Output the [x, y] coordinate of the center of the cell containing the given text.  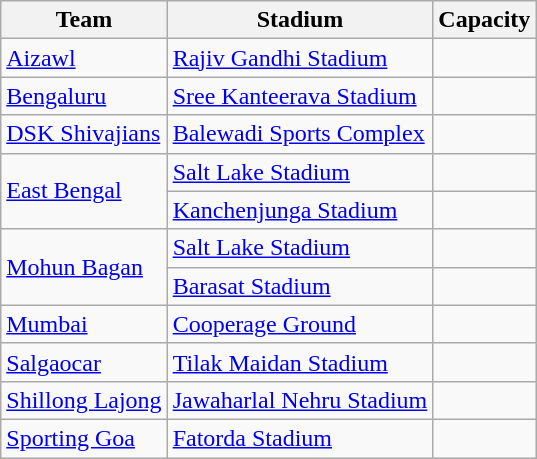
Capacity [484, 20]
Tilak Maidan Stadium [300, 362]
Balewadi Sports Complex [300, 134]
Kanchenjunga Stadium [300, 210]
Barasat Stadium [300, 286]
Team [84, 20]
Rajiv Gandhi Stadium [300, 58]
Stadium [300, 20]
Cooperage Ground [300, 324]
Salgaocar [84, 362]
DSK Shivajians [84, 134]
Mohun Bagan [84, 267]
Aizawl [84, 58]
Jawaharlal Nehru Stadium [300, 400]
Sree Kanteerava Stadium [300, 96]
Shillong Lajong [84, 400]
Bengaluru [84, 96]
East Bengal [84, 191]
Fatorda Stadium [300, 438]
Sporting Goa [84, 438]
Mumbai [84, 324]
